Find where the given text appears and provide that cell's center as (x, y) coordinate. 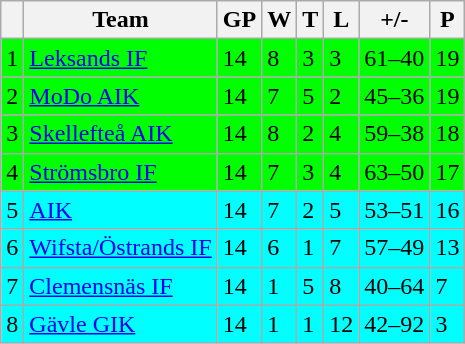
Team (120, 20)
AIK (120, 210)
13 (448, 248)
Strömsbro IF (120, 172)
63–50 (394, 172)
45–36 (394, 96)
L (342, 20)
W (280, 20)
+/- (394, 20)
GP (239, 20)
53–51 (394, 210)
59–38 (394, 134)
Skellefteå AIK (120, 134)
57–49 (394, 248)
Wifsta/Östrands IF (120, 248)
12 (342, 324)
61–40 (394, 58)
18 (448, 134)
40–64 (394, 286)
Gävle GIK (120, 324)
MoDo AIK (120, 96)
P (448, 20)
Clemensnäs IF (120, 286)
T (310, 20)
42–92 (394, 324)
Leksands IF (120, 58)
16 (448, 210)
17 (448, 172)
